Search for the cell housing the specified text and yield its (x, y) center coordinate. 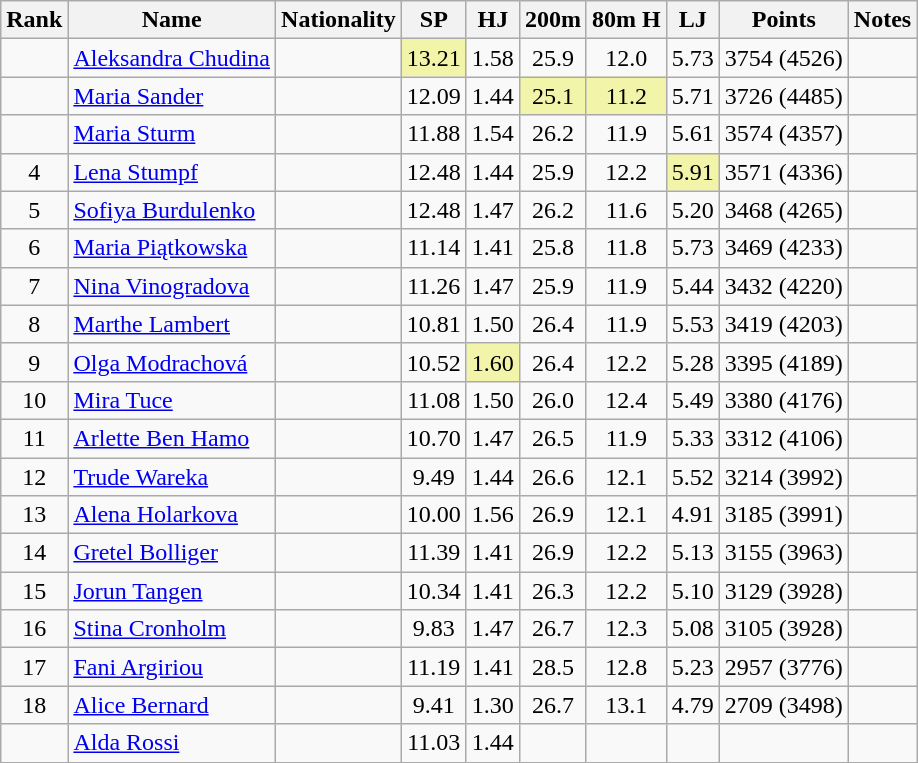
11.2 (626, 96)
1.58 (492, 58)
10.81 (434, 324)
5.10 (692, 591)
Arlette Ben Hamo (172, 438)
3185 (3991) (784, 515)
3419 (4203) (784, 324)
16 (34, 629)
Stina Cronholm (172, 629)
Maria Sturm (172, 134)
3129 (3928) (784, 591)
5.08 (692, 629)
Sofiya Burdulenko (172, 210)
Aleksandra Chudina (172, 58)
1.30 (492, 705)
3754 (4526) (784, 58)
6 (34, 248)
5.91 (692, 172)
26.3 (552, 591)
5.71 (692, 96)
1.54 (492, 134)
Lena Stumpf (172, 172)
25.1 (552, 96)
4.79 (692, 705)
17 (34, 667)
200m (552, 20)
Alena Holarkova (172, 515)
13.21 (434, 58)
11.26 (434, 286)
25.8 (552, 248)
5.53 (692, 324)
3574 (4357) (784, 134)
1.56 (492, 515)
3726 (4485) (784, 96)
7 (34, 286)
26.6 (552, 477)
3214 (3992) (784, 477)
3155 (3963) (784, 553)
Olga Modrachová (172, 362)
Jorun Tangen (172, 591)
Alda Rossi (172, 743)
28.5 (552, 667)
3312 (4106) (784, 438)
5.13 (692, 553)
Gretel Bolliger (172, 553)
Trude Wareka (172, 477)
2957 (3776) (784, 667)
8 (34, 324)
Fani Argiriou (172, 667)
Nina Vinogradova (172, 286)
13.1 (626, 705)
HJ (492, 20)
5.49 (692, 400)
12 (34, 477)
12.0 (626, 58)
Points (784, 20)
12.8 (626, 667)
11.88 (434, 134)
LJ (692, 20)
4.91 (692, 515)
3105 (3928) (784, 629)
3395 (4189) (784, 362)
5.61 (692, 134)
12.4 (626, 400)
3380 (4176) (784, 400)
Marthe Lambert (172, 324)
9.41 (434, 705)
10 (34, 400)
9.83 (434, 629)
5 (34, 210)
14 (34, 553)
11.6 (626, 210)
10.00 (434, 515)
Maria Sander (172, 96)
11.39 (434, 553)
5.28 (692, 362)
SP (434, 20)
Mira Tuce (172, 400)
1.60 (492, 362)
5.52 (692, 477)
Name (172, 20)
Alice Bernard (172, 705)
2709 (3498) (784, 705)
Rank (34, 20)
11.8 (626, 248)
10.34 (434, 591)
26.0 (552, 400)
3432 (4220) (784, 286)
5.33 (692, 438)
18 (34, 705)
80m H (626, 20)
Nationality (339, 20)
4 (34, 172)
Notes (882, 20)
5.44 (692, 286)
5.23 (692, 667)
3571 (4336) (784, 172)
15 (34, 591)
3469 (4233) (784, 248)
10.70 (434, 438)
11.14 (434, 248)
13 (34, 515)
9 (34, 362)
12.3 (626, 629)
26.5 (552, 438)
11.19 (434, 667)
Maria Piątkowska (172, 248)
10.52 (434, 362)
11.03 (434, 743)
3468 (4265) (784, 210)
11.08 (434, 400)
12.09 (434, 96)
9.49 (434, 477)
5.20 (692, 210)
11 (34, 438)
